Find where the given text appears and provide that cell's center as [x, y] coordinate. 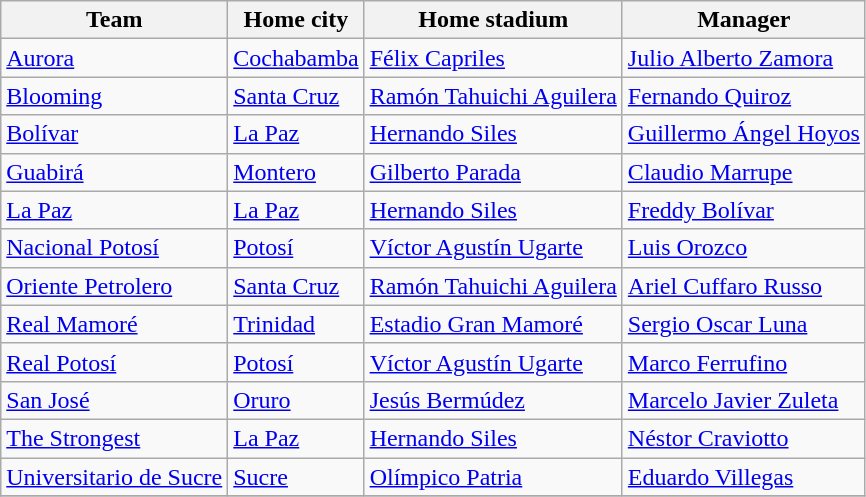
Montero [296, 172]
Estadio Gran Mamoré [493, 324]
Oruro [296, 400]
Ariel Cuffaro Russo [744, 286]
The Strongest [114, 438]
Home city [296, 20]
Néstor Craviotto [744, 438]
Eduardo Villegas [744, 477]
Aurora [114, 58]
Sucre [296, 477]
Guillermo Ángel Hoyos [744, 134]
Manager [744, 20]
Fernando Quiroz [744, 96]
Trinidad [296, 324]
Universitario de Sucre [114, 477]
Freddy Bolívar [744, 210]
Luis Orozco [744, 248]
Félix Capriles [493, 58]
Jesús Bermúdez [493, 400]
Marco Ferrufino [744, 362]
Blooming [114, 96]
Guabirá [114, 172]
Sergio Oscar Luna [744, 324]
Nacional Potosí [114, 248]
Marcelo Javier Zuleta [744, 400]
Olímpico Patria [493, 477]
San José [114, 400]
Real Potosí [114, 362]
Team [114, 20]
Gilberto Parada [493, 172]
Bolívar [114, 134]
Cochabamba [296, 58]
Julio Alberto Zamora [744, 58]
Oriente Petrolero [114, 286]
Home stadium [493, 20]
Claudio Marrupe [744, 172]
Real Mamoré [114, 324]
